Identify which cell holds the provided text, then report its (X, Y) central coordinate. 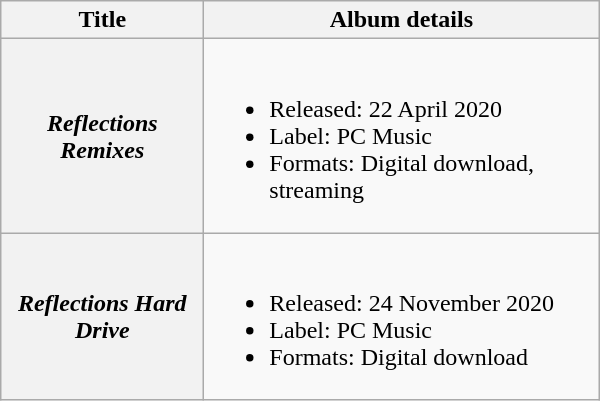
Reflections Hard Drive (102, 316)
Title (102, 20)
Released: 24 November 2020Label: PC MusicFormats: Digital download (402, 316)
Released: 22 April 2020Label: PC MusicFormats: Digital download, streaming (402, 136)
Album details (402, 20)
Reflections Remixes (102, 136)
